Extract the [x, y] coordinate from the center of the cell holding the provided text.  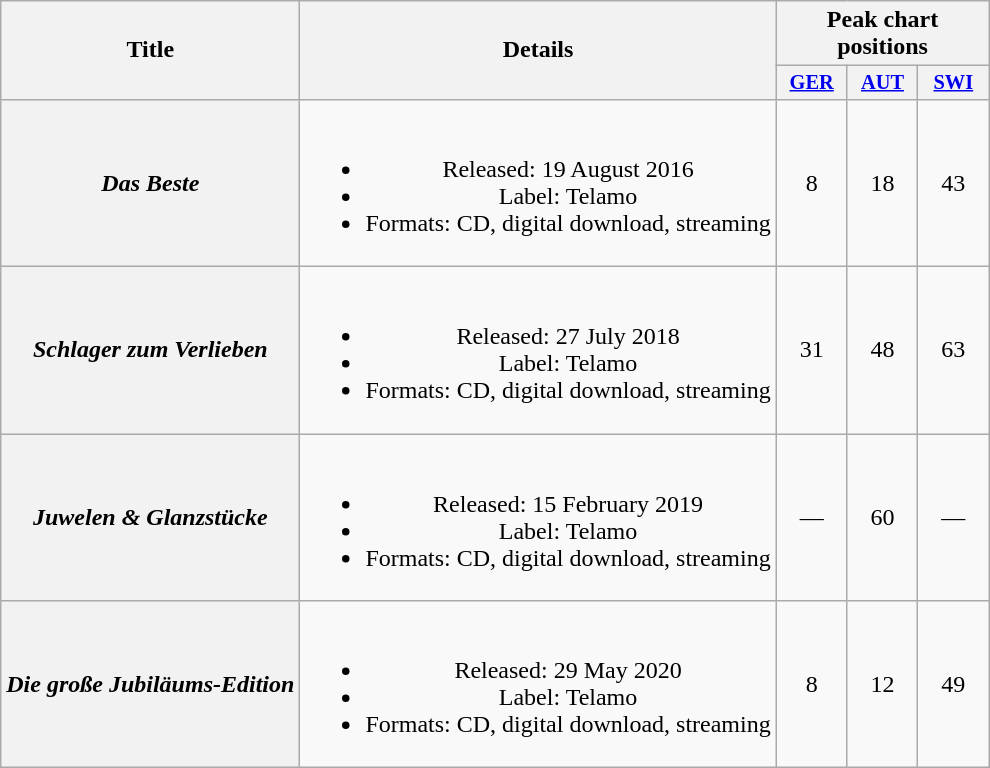
Peak chart positions [882, 34]
GER [812, 83]
43 [954, 182]
12 [882, 684]
Das Beste [150, 182]
Released: 29 May 2020Label: TelamoFormats: CD, digital download, streaming [538, 684]
Schlager zum Verlieben [150, 350]
Title [150, 50]
63 [954, 350]
Die große Jubiläums-Edition [150, 684]
Released: 27 July 2018Label: TelamoFormats: CD, digital download, streaming [538, 350]
Released: 15 February 2019Label: TelamoFormats: CD, digital download, streaming [538, 518]
Details [538, 50]
Juwelen & Glanzstücke [150, 518]
31 [812, 350]
SWI [954, 83]
60 [882, 518]
AUT [882, 83]
49 [954, 684]
48 [882, 350]
Released: 19 August 2016Label: TelamoFormats: CD, digital download, streaming [538, 182]
18 [882, 182]
